Return the [x, y] coordinate for the center point of the cell that contains the specified text.  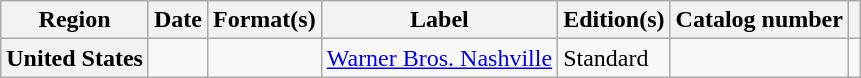
Date [178, 20]
Edition(s) [614, 20]
Region [75, 20]
Warner Bros. Nashville [439, 58]
Catalog number [759, 20]
United States [75, 58]
Label [439, 20]
Format(s) [265, 20]
Standard [614, 58]
